From the cell containing the given text, extract its center point as [x, y] coordinate. 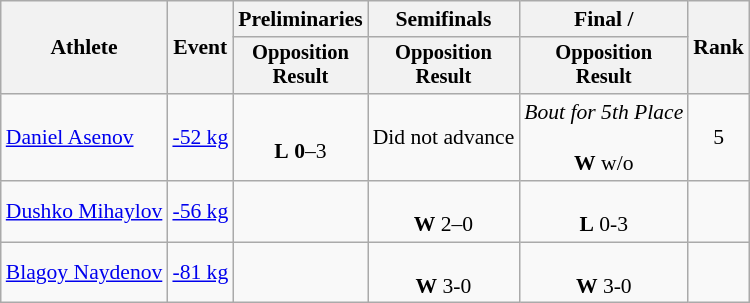
L 0–3 [300, 138]
5 [718, 138]
-81 kg [200, 272]
Rank [718, 48]
Did not advance [444, 138]
Dushko Mihaylov [84, 212]
Daniel Asenov [84, 138]
-52 kg [200, 138]
Athlete [84, 48]
L 0-3 [604, 212]
-56 kg [200, 212]
Blagoy Naydenov [84, 272]
Final / [604, 19]
Event [200, 48]
Semifinals [444, 19]
Preliminaries [300, 19]
W 2–0 [444, 212]
Bout for 5th PlaceW w/o [604, 138]
